Extract the (X, Y) coordinate from the center of the cell holding the provided text.  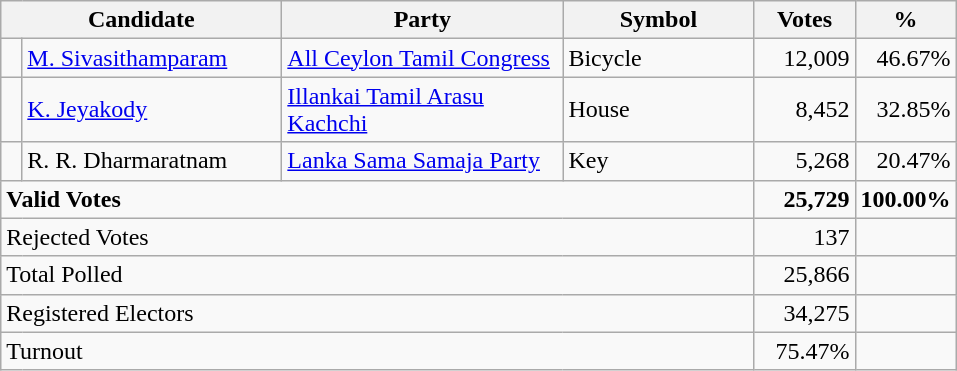
137 (804, 237)
Valid Votes (378, 199)
House (658, 110)
46.67% (906, 58)
Total Polled (378, 275)
Votes (804, 20)
R. R. Dharmaratnam (152, 161)
K. Jeyakody (152, 110)
Lanka Sama Samaja Party (422, 161)
20.47% (906, 161)
Symbol (658, 20)
5,268 (804, 161)
Key (658, 161)
Turnout (378, 351)
All Ceylon Tamil Congress (422, 58)
Registered Electors (378, 313)
32.85% (906, 110)
% (906, 20)
8,452 (804, 110)
25,866 (804, 275)
Illankai Tamil Arasu Kachchi (422, 110)
12,009 (804, 58)
34,275 (804, 313)
Candidate (142, 20)
75.47% (804, 351)
M. Sivasithamparam (152, 58)
25,729 (804, 199)
Bicycle (658, 58)
Party (422, 20)
100.00% (906, 199)
Rejected Votes (378, 237)
